Provide the [x, y] coordinate of the cell's center where the given text is located.  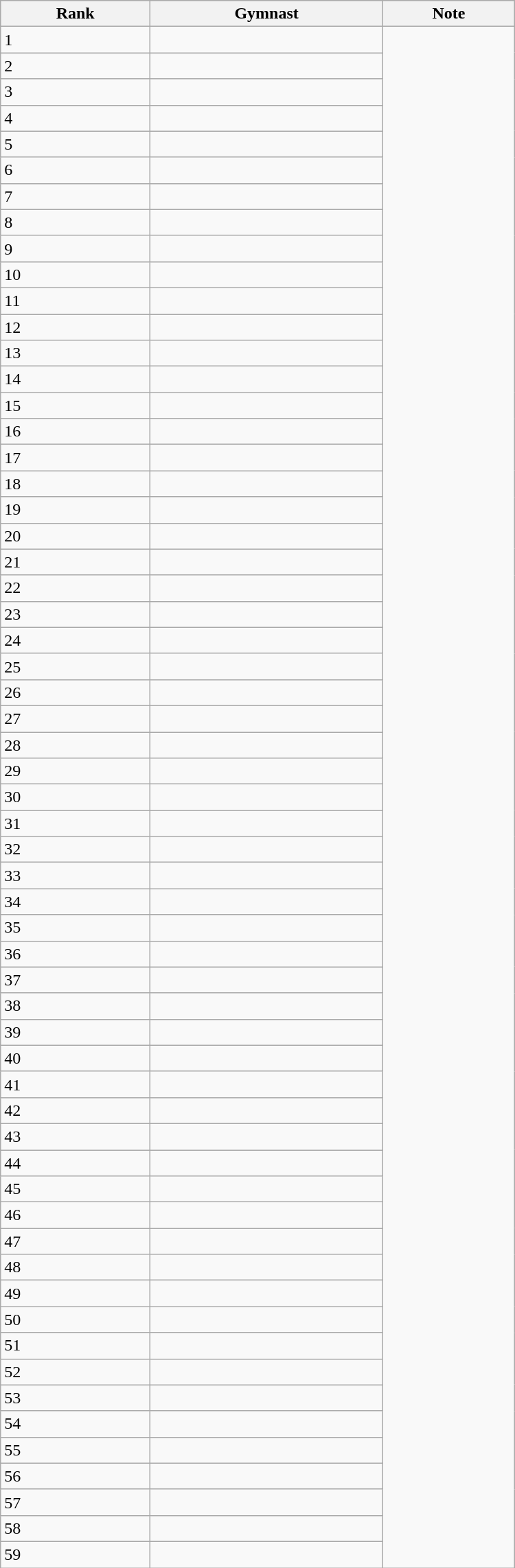
37 [76, 980]
31 [76, 823]
57 [76, 1502]
9 [76, 248]
18 [76, 484]
1 [76, 40]
7 [76, 196]
53 [76, 1398]
16 [76, 432]
5 [76, 144]
21 [76, 562]
40 [76, 1058]
50 [76, 1320]
41 [76, 1084]
27 [76, 718]
32 [76, 850]
15 [76, 406]
36 [76, 954]
23 [76, 614]
14 [76, 379]
35 [76, 928]
10 [76, 274]
12 [76, 327]
26 [76, 692]
46 [76, 1215]
6 [76, 170]
38 [76, 1006]
39 [76, 1032]
11 [76, 301]
51 [76, 1346]
19 [76, 510]
Rank [76, 14]
42 [76, 1110]
44 [76, 1163]
2 [76, 66]
30 [76, 797]
Gymnast [266, 14]
33 [76, 876]
25 [76, 666]
58 [76, 1528]
49 [76, 1294]
Note [449, 14]
20 [76, 536]
47 [76, 1241]
24 [76, 640]
54 [76, 1424]
55 [76, 1450]
48 [76, 1267]
4 [76, 118]
45 [76, 1189]
8 [76, 222]
59 [76, 1554]
17 [76, 458]
22 [76, 588]
3 [76, 92]
28 [76, 745]
13 [76, 353]
29 [76, 771]
43 [76, 1136]
52 [76, 1372]
56 [76, 1476]
34 [76, 902]
